Find where the given text appears and provide that cell's center as [X, Y] coordinate. 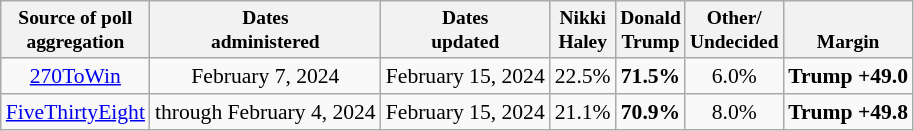
71.5% [651, 76]
Trump +49.0 [848, 76]
21.1% [583, 112]
Datesadministered [266, 30]
Source of pollaggregation [76, 30]
22.5% [583, 76]
Datesupdated [466, 30]
February 7, 2024 [266, 76]
FiveThirtyEight [76, 112]
Other/Undecided [734, 30]
6.0% [734, 76]
through February 4, 2024 [266, 112]
DonaldTrump [651, 30]
NikkiHaley [583, 30]
70.9% [651, 112]
8.0% [734, 112]
270ToWin [76, 76]
Trump +49.8 [848, 112]
Margin [848, 30]
